Scan for the cell matching the given text and deliver its (X, Y) coordinate at center. 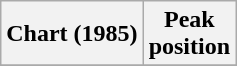
Chart (1985) (72, 34)
Peakposition (189, 34)
